Return the (x, y) coordinate for the center point of the cell that contains the specified text.  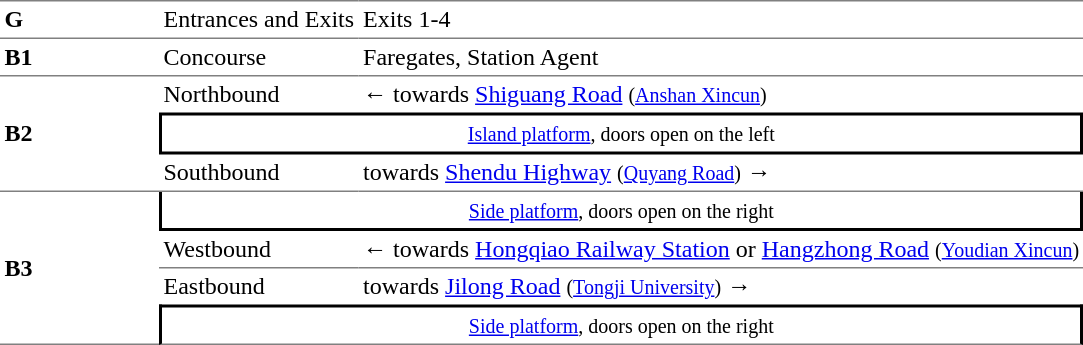
B2 (80, 134)
B1 (80, 58)
Northbound (259, 94)
Entrances and Exits (259, 20)
Westbound (259, 250)
Concourse (259, 58)
Eastbound (259, 286)
G (80, 20)
B3 (80, 268)
Southbound (259, 173)
